For the text-containing cell, return its midpoint in [x, y] coordinate format. 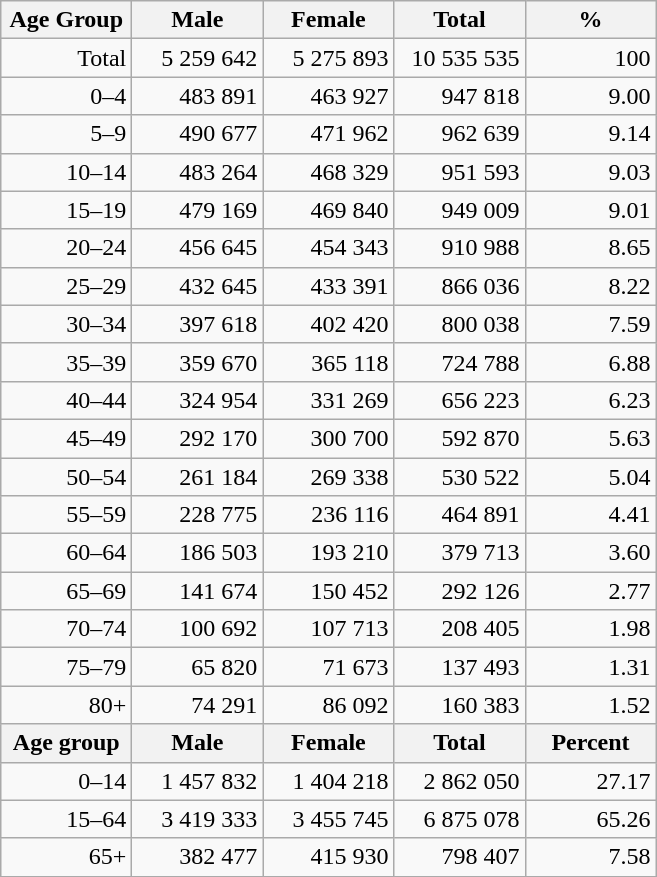
7.59 [590, 324]
50–54 [66, 477]
9.01 [590, 210]
193 210 [328, 553]
292 170 [198, 438]
9.00 [590, 96]
9.03 [590, 172]
236 116 [328, 515]
454 343 [328, 248]
479 169 [198, 210]
65+ [66, 857]
137 493 [460, 667]
951 593 [460, 172]
25–29 [66, 286]
228 775 [198, 515]
100 [590, 58]
962 639 [460, 134]
483 891 [198, 96]
0–4 [66, 96]
402 420 [328, 324]
2.77 [590, 591]
456 645 [198, 248]
331 269 [328, 400]
463 927 [328, 96]
7.58 [590, 857]
30–34 [66, 324]
6 875 078 [460, 819]
9.14 [590, 134]
432 645 [198, 286]
910 988 [460, 248]
530 522 [460, 477]
60–64 [66, 553]
8.22 [590, 286]
1 404 218 [328, 781]
20–24 [66, 248]
15–64 [66, 819]
469 840 [328, 210]
6.88 [590, 362]
5–9 [66, 134]
379 713 [460, 553]
359 670 [198, 362]
10–14 [66, 172]
397 618 [198, 324]
4.41 [590, 515]
141 674 [198, 591]
1.31 [590, 667]
65.26 [590, 819]
70–74 [66, 629]
186 503 [198, 553]
3.60 [590, 553]
5.63 [590, 438]
% [590, 20]
15–19 [66, 210]
800 038 [460, 324]
471 962 [328, 134]
415 930 [328, 857]
300 700 [328, 438]
468 329 [328, 172]
798 407 [460, 857]
8.65 [590, 248]
3 419 333 [198, 819]
592 870 [460, 438]
433 391 [328, 286]
55–59 [66, 515]
269 338 [328, 477]
261 184 [198, 477]
1 457 832 [198, 781]
Age Group [66, 20]
208 405 [460, 629]
27.17 [590, 781]
0–14 [66, 781]
3 455 745 [328, 819]
100 692 [198, 629]
75–79 [66, 667]
65 820 [198, 667]
6.23 [590, 400]
1.98 [590, 629]
1.52 [590, 705]
490 677 [198, 134]
160 383 [460, 705]
5 259 642 [198, 58]
5.04 [590, 477]
Age group [66, 743]
866 036 [460, 286]
464 891 [460, 515]
5 275 893 [328, 58]
86 092 [328, 705]
65–69 [66, 591]
382 477 [198, 857]
150 452 [328, 591]
947 818 [460, 96]
71 673 [328, 667]
656 223 [460, 400]
10 535 535 [460, 58]
292 126 [460, 591]
Percent [590, 743]
483 264 [198, 172]
80+ [66, 705]
74 291 [198, 705]
324 954 [198, 400]
40–44 [66, 400]
35–39 [66, 362]
949 009 [460, 210]
2 862 050 [460, 781]
724 788 [460, 362]
365 118 [328, 362]
107 713 [328, 629]
45–49 [66, 438]
